Return the [x, y] coordinate for the center point of the cell that contains the specified text.  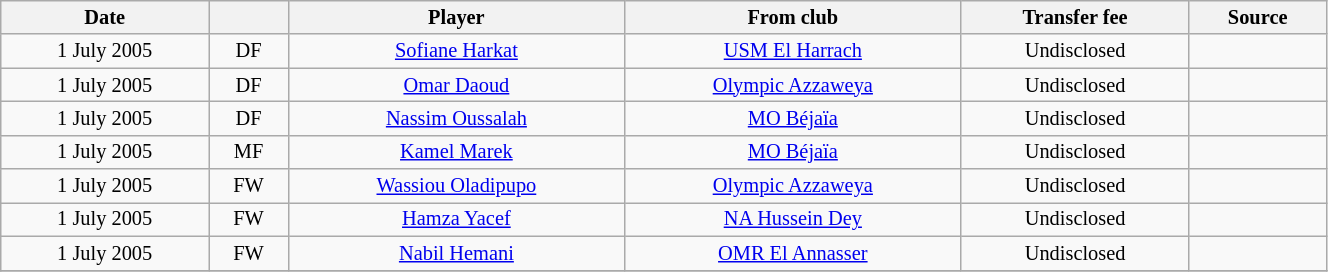
Omar Daoud [456, 85]
Player [456, 17]
From club [792, 17]
Sofiane Harkat [456, 51]
Hamza Yacef [456, 219]
Kamel Marek [456, 152]
Nabil Hemani [456, 253]
Source [1258, 17]
NA Hussein Dey [792, 219]
OMR El Annasser [792, 253]
Wassiou Oladipupo [456, 186]
Nassim Oussalah [456, 118]
USM El Harrach [792, 51]
Transfer fee [1075, 17]
Date [105, 17]
MF [249, 152]
